Identify which cell holds the provided text, then report its [X, Y] central coordinate. 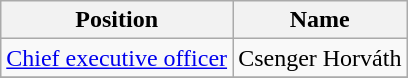
Position [117, 20]
Chief executive officer [117, 58]
Name [320, 20]
Csenger Horváth [320, 58]
